Capture the cell that displays the provided text and extract its (X, Y) central coordinate. 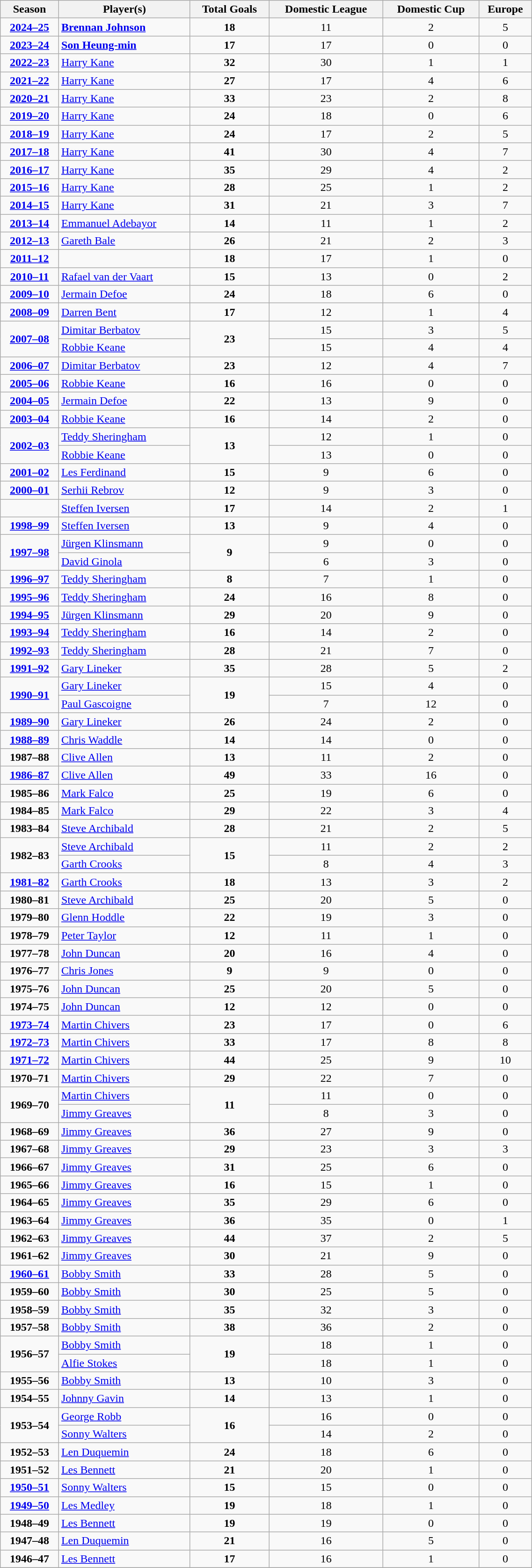
Les Ferdinand (124, 472)
1956–57 (30, 1354)
2005–06 (30, 383)
Serhii Rebrov (124, 490)
1979–80 (30, 918)
1970–71 (30, 1078)
2009–10 (30, 294)
Player(s) (124, 9)
1960–61 (30, 1274)
2002–03 (30, 445)
Peter Taylor (124, 935)
1962–63 (30, 1238)
2014–15 (30, 205)
2019–20 (30, 116)
Europe (505, 9)
Total Goals (229, 9)
1983–84 (30, 829)
1951–52 (30, 1470)
1997–98 (30, 553)
1949–50 (30, 1505)
Domestic League (326, 9)
1966–67 (30, 1167)
1948–49 (30, 1523)
2018–19 (30, 134)
2006–07 (30, 365)
1957–58 (30, 1327)
2008–09 (30, 312)
1985–86 (30, 793)
2007–08 (30, 339)
Son Heung-min (124, 45)
1991–92 (30, 668)
1984–85 (30, 811)
1977–78 (30, 953)
1950–51 (30, 1488)
Season (30, 9)
1989–90 (30, 722)
1973–74 (30, 1024)
1954–55 (30, 1399)
38 (229, 1327)
1955–56 (30, 1381)
Emmanuel Adebayor (124, 223)
1986–87 (30, 775)
2023–24 (30, 45)
2011–12 (30, 259)
2010–11 (30, 277)
Gareth Bale (124, 241)
2017–18 (30, 152)
1952–53 (30, 1452)
1981–82 (30, 882)
1996–97 (30, 579)
1976–77 (30, 971)
Domestic Cup (431, 9)
Darren Bent (124, 312)
1961–62 (30, 1256)
1990–91 (30, 695)
2016–17 (30, 169)
1998–99 (30, 526)
1963–64 (30, 1220)
Glenn Hoddle (124, 918)
Chris Jones (124, 971)
1958–59 (30, 1309)
2022–23 (30, 63)
2021–22 (30, 80)
2013–14 (30, 223)
Chris Waddle (124, 739)
2003–04 (30, 419)
37 (326, 1238)
1988–89 (30, 739)
Johnny Gavin (124, 1399)
1978–79 (30, 935)
1987–88 (30, 757)
George Robb (124, 1416)
Alfie Stokes (124, 1363)
2000–01 (30, 490)
1965–66 (30, 1185)
1972–73 (30, 1042)
1980–81 (30, 900)
1959–60 (30, 1291)
1964–65 (30, 1203)
2004–05 (30, 401)
1971–72 (30, 1060)
David Ginola (124, 562)
2020–21 (30, 98)
1969–70 (30, 1105)
1993–94 (30, 633)
1975–76 (30, 989)
1953–54 (30, 1425)
2024–25 (30, 27)
Rafael van der Vaart (124, 277)
1982–83 (30, 855)
1995–96 (30, 597)
41 (229, 152)
Brennan Johnson (124, 27)
Les Medley (124, 1505)
1946–47 (30, 1559)
2001–02 (30, 472)
1974–75 (30, 1006)
1968–69 (30, 1131)
2012–13 (30, 241)
1967–68 (30, 1149)
Paul Gascoigne (124, 704)
1994–95 (30, 615)
49 (229, 775)
1992–93 (30, 650)
2015–16 (30, 187)
1947–48 (30, 1541)
